Search for the cell housing the specified text and yield its [X, Y] center coordinate. 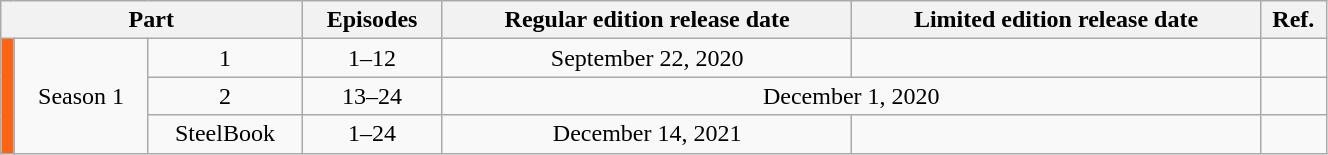
September 22, 2020 [646, 58]
13–24 [372, 96]
December 14, 2021 [646, 134]
1–12 [372, 58]
Ref. [1293, 20]
Season 1 [81, 96]
Regular edition release date [646, 20]
2 [225, 96]
Episodes [372, 20]
Limited edition release date [1056, 20]
1–24 [372, 134]
1 [225, 58]
December 1, 2020 [851, 96]
Part [152, 20]
SteelBook [225, 134]
